Find where the given text appears and provide that cell's center as [x, y] coordinate. 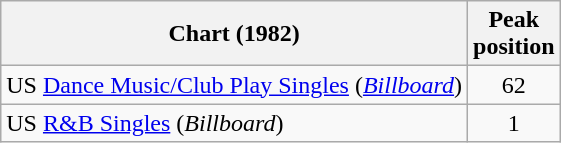
1 [514, 123]
Peakposition [514, 34]
Chart (1982) [234, 34]
62 [514, 85]
US R&B Singles (Billboard) [234, 123]
US Dance Music/Club Play Singles (Billboard) [234, 85]
